Extract the [x, y] coordinate from the center of the cell holding the provided text.  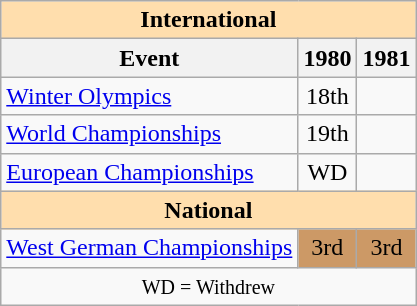
1980 [328, 58]
18th [328, 96]
1981 [386, 58]
West German Championships [150, 248]
Event [150, 58]
National [208, 210]
WD = Withdrew [208, 286]
International [208, 20]
Winter Olympics [150, 96]
19th [328, 134]
World Championships [150, 134]
WD [328, 172]
European Championships [150, 172]
